Determine the (x, y) coordinate at the center of the cell enclosing the given text.  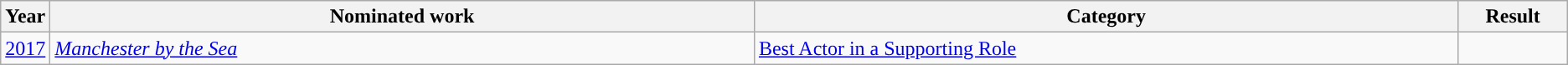
Nominated work (402, 17)
2017 (25, 48)
Best Actor in a Supporting Role (1106, 48)
Manchester by the Sea (402, 48)
Result (1513, 17)
Category (1106, 17)
Year (25, 17)
